Determine the (X, Y) coordinate at the center of the cell enclosing the given text.  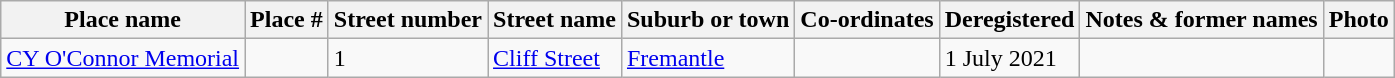
Place # (287, 20)
1 July 2021 (1010, 58)
Suburb or town (708, 20)
Street number (408, 20)
Place name (123, 20)
Co-ordinates (867, 20)
Cliff Street (555, 58)
Photo (1358, 20)
Deregistered (1010, 20)
Street name (555, 20)
Notes & former names (1202, 20)
1 (408, 58)
Fremantle (708, 58)
CY O'Connor Memorial (123, 58)
